Find where the given text appears and provide that cell's center as (x, y) coordinate. 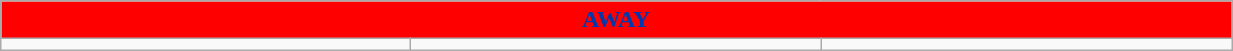
AWAY (616, 20)
